Return [x, y] of the center of cell containing provided text 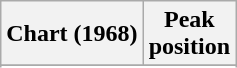
Chart (1968) [72, 34]
Peak position [189, 34]
